From the cell containing the given text, extract its center point as (x, y) coordinate. 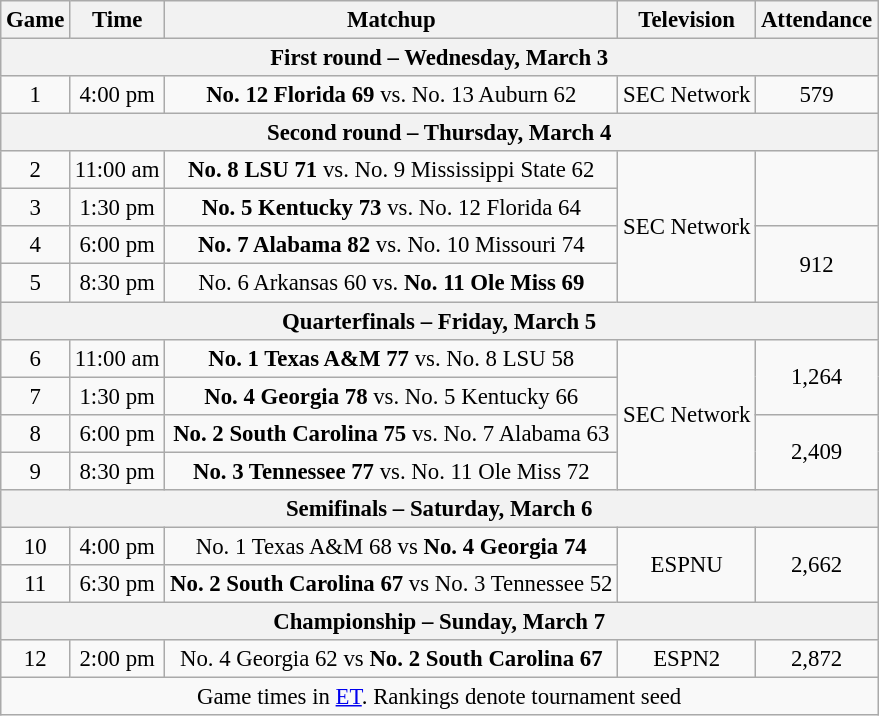
Attendance (817, 20)
6:30 pm (118, 584)
912 (817, 264)
No. 2 South Carolina 67 vs No. 3 Tennessee 52 (392, 584)
579 (817, 95)
Time (118, 20)
12 (36, 659)
No. 7 Alabama 82 vs. No. 10 Missouri 74 (392, 245)
Second round – Thursday, March 4 (440, 133)
Semifinals – Saturday, March 6 (440, 509)
Matchup (392, 20)
No. 2 South Carolina 75 vs. No. 7 Alabama 63 (392, 433)
11 (36, 584)
2:00 pm (118, 659)
No. 12 Florida 69 vs. No. 13 Auburn 62 (392, 95)
ESPNU (687, 564)
No. 1 Texas A&M 68 vs No. 4 Georgia 74 (392, 546)
2 (36, 170)
7 (36, 396)
1,264 (817, 376)
6 (36, 358)
No. 8 LSU 71 vs. No. 9 Mississippi State 62 (392, 170)
2,409 (817, 452)
1 (36, 95)
9 (36, 471)
Game (36, 20)
Quarterfinals – Friday, March 5 (440, 321)
No. 6 Arkansas 60 vs. No. 11 Ole Miss 69 (392, 283)
2,872 (817, 659)
No. 4 Georgia 62 vs No. 2 South Carolina 67 (392, 659)
4 (36, 245)
10 (36, 546)
3 (36, 208)
Game times in ET. Rankings denote tournament seed (440, 697)
2,662 (817, 564)
8 (36, 433)
No. 3 Tennessee 77 vs. No. 11 Ole Miss 72 (392, 471)
5 (36, 283)
Television (687, 20)
Championship – Sunday, March 7 (440, 621)
No. 1 Texas A&M 77 vs. No. 8 LSU 58 (392, 358)
First round – Wednesday, March 3 (440, 58)
ESPN2 (687, 659)
No. 5 Kentucky 73 vs. No. 12 Florida 64 (392, 208)
No. 4 Georgia 78 vs. No. 5 Kentucky 66 (392, 396)
